Detect which cell encompasses the target text, then output its (x, y) center coordinate. 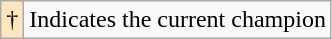
† (12, 20)
Indicates the current champion (178, 20)
